Determine the [x, y] coordinate at the center of the cell enclosing the given text.  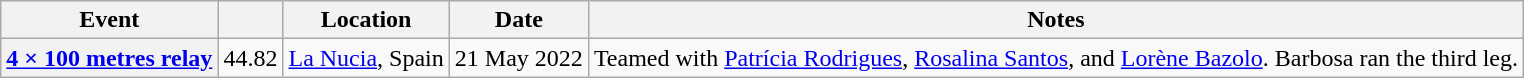
21 May 2022 [518, 58]
Location [366, 20]
La Nucia, Spain [366, 58]
Teamed with Patrícia Rodrigues, Rosalina Santos, and Lorène Bazolo. Barbosa ran the third leg. [1056, 58]
4 × 100 metres relay [110, 58]
44.82 [250, 58]
Event [110, 20]
Date [518, 20]
Notes [1056, 20]
